Return [X, Y] of the center of cell containing provided text 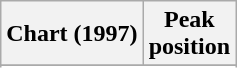
Peakposition [189, 34]
Chart (1997) [72, 34]
